From the cell containing the given text, extract its center point as (x, y) coordinate. 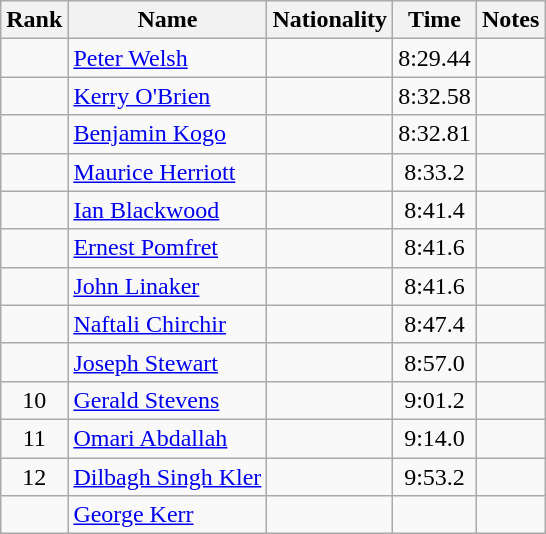
8:47.4 (435, 324)
Omari Abdallah (168, 438)
8:41.4 (435, 210)
8:29.44 (435, 58)
Rank (34, 20)
Ian Blackwood (168, 210)
12 (34, 477)
9:01.2 (435, 400)
11 (34, 438)
Peter Welsh (168, 58)
Benjamin Kogo (168, 134)
8:32.58 (435, 96)
9:14.0 (435, 438)
John Linaker (168, 286)
Ernest Pomfret (168, 248)
Joseph Stewart (168, 362)
9:53.2 (435, 477)
Dilbagh Singh Kler (168, 477)
Time (435, 20)
Naftali Chirchir (168, 324)
Gerald Stevens (168, 400)
Nationality (330, 20)
8:33.2 (435, 172)
8:32.81 (435, 134)
10 (34, 400)
8:57.0 (435, 362)
Maurice Herriott (168, 172)
Notes (510, 20)
Name (168, 20)
Kerry O'Brien (168, 96)
George Kerr (168, 515)
